For the text-containing cell, return its midpoint in [X, Y] coordinate format. 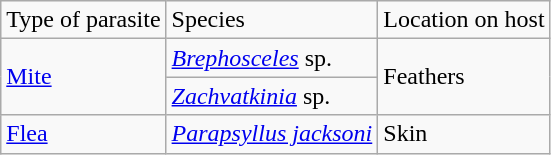
Mite [84, 77]
Feathers [464, 77]
Parapsyllus jacksoni [272, 134]
Flea [84, 134]
Brephosceles sp. [272, 58]
Location on host [464, 20]
Species [272, 20]
Zachvatkinia sp. [272, 96]
Type of parasite [84, 20]
Skin [464, 134]
